Search for the cell housing the specified text and yield its (x, y) center coordinate. 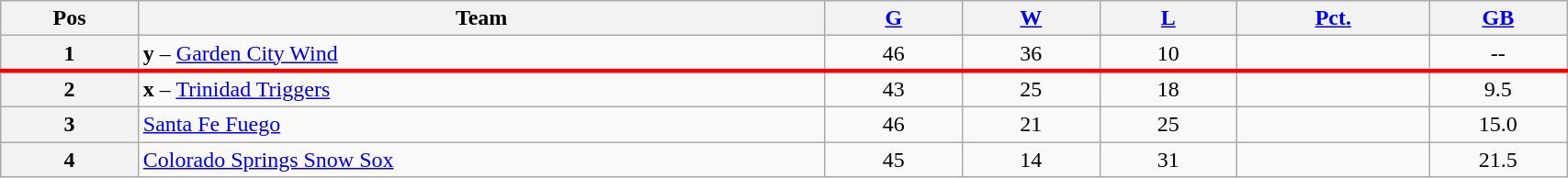
G (894, 18)
43 (894, 89)
x – Trinidad Triggers (481, 89)
L (1168, 18)
Santa Fe Fuego (481, 124)
21.5 (1498, 159)
1 (70, 53)
10 (1168, 53)
W (1032, 18)
15.0 (1498, 124)
y – Garden City Wind (481, 53)
Team (481, 18)
14 (1032, 159)
Pct. (1334, 18)
Pos (70, 18)
36 (1032, 53)
21 (1032, 124)
3 (70, 124)
2 (70, 89)
4 (70, 159)
Colorado Springs Snow Sox (481, 159)
-- (1498, 53)
31 (1168, 159)
45 (894, 159)
18 (1168, 89)
GB (1498, 18)
9.5 (1498, 89)
